Return [x, y] of the center of cell containing provided text 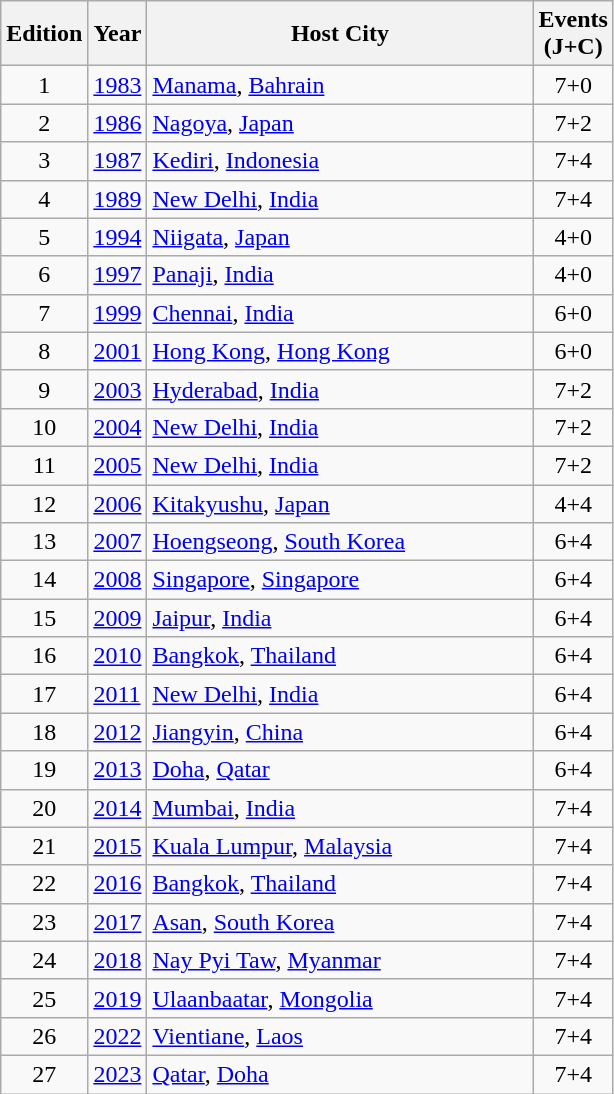
Kuala Lumpur, Malaysia [340, 846]
Vientiane, Laos [340, 1036]
2022 [118, 1036]
9 [44, 389]
3 [44, 161]
Hyderabad, India [340, 389]
2012 [118, 732]
27 [44, 1074]
12 [44, 503]
2016 [118, 884]
7+0 [573, 85]
2013 [118, 770]
Kediri, Indonesia [340, 161]
2010 [118, 656]
17 [44, 694]
Edition [44, 34]
1983 [118, 85]
22 [44, 884]
Year [118, 34]
4 [44, 199]
Chennai, India [340, 313]
2003 [118, 389]
Manama, Bahrain [340, 85]
Events (J+C) [573, 34]
Jaipur, India [340, 618]
10 [44, 427]
14 [44, 580]
19 [44, 770]
2006 [118, 503]
2015 [118, 846]
2023 [118, 1074]
16 [44, 656]
Asan, South Korea [340, 922]
Doha, Qatar [340, 770]
4+4 [573, 503]
Nagoya, Japan [340, 123]
2018 [118, 960]
23 [44, 922]
13 [44, 542]
8 [44, 351]
26 [44, 1036]
2 [44, 123]
Host City [340, 34]
Mumbai, India [340, 808]
2005 [118, 465]
2019 [118, 998]
2017 [118, 922]
2008 [118, 580]
2004 [118, 427]
18 [44, 732]
21 [44, 846]
2009 [118, 618]
2001 [118, 351]
2007 [118, 542]
5 [44, 237]
Hong Kong, Hong Kong [340, 351]
25 [44, 998]
Hoengseong, South Korea [340, 542]
1999 [118, 313]
1986 [118, 123]
Niigata, Japan [340, 237]
6 [44, 275]
Qatar, Doha [340, 1074]
1989 [118, 199]
Kitakyushu, Japan [340, 503]
Nay Pyi Taw, Myanmar [340, 960]
2014 [118, 808]
7 [44, 313]
Jiangyin, China [340, 732]
Panaji, India [340, 275]
2011 [118, 694]
15 [44, 618]
1994 [118, 237]
1997 [118, 275]
1987 [118, 161]
Singapore, Singapore [340, 580]
11 [44, 465]
Ulaanbaatar, Mongolia [340, 998]
24 [44, 960]
20 [44, 808]
1 [44, 85]
